Return [X, Y] of the center of cell containing provided text 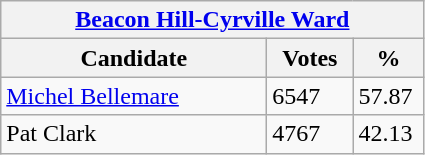
42.13 [388, 134]
Votes [310, 58]
Pat Clark [134, 134]
Michel Bellemare [134, 96]
4767 [310, 134]
% [388, 58]
6547 [310, 96]
Beacon Hill-Cyrville Ward [212, 20]
Candidate [134, 58]
57.87 [388, 96]
